Detect which cell encompasses the target text, then output its [x, y] center coordinate. 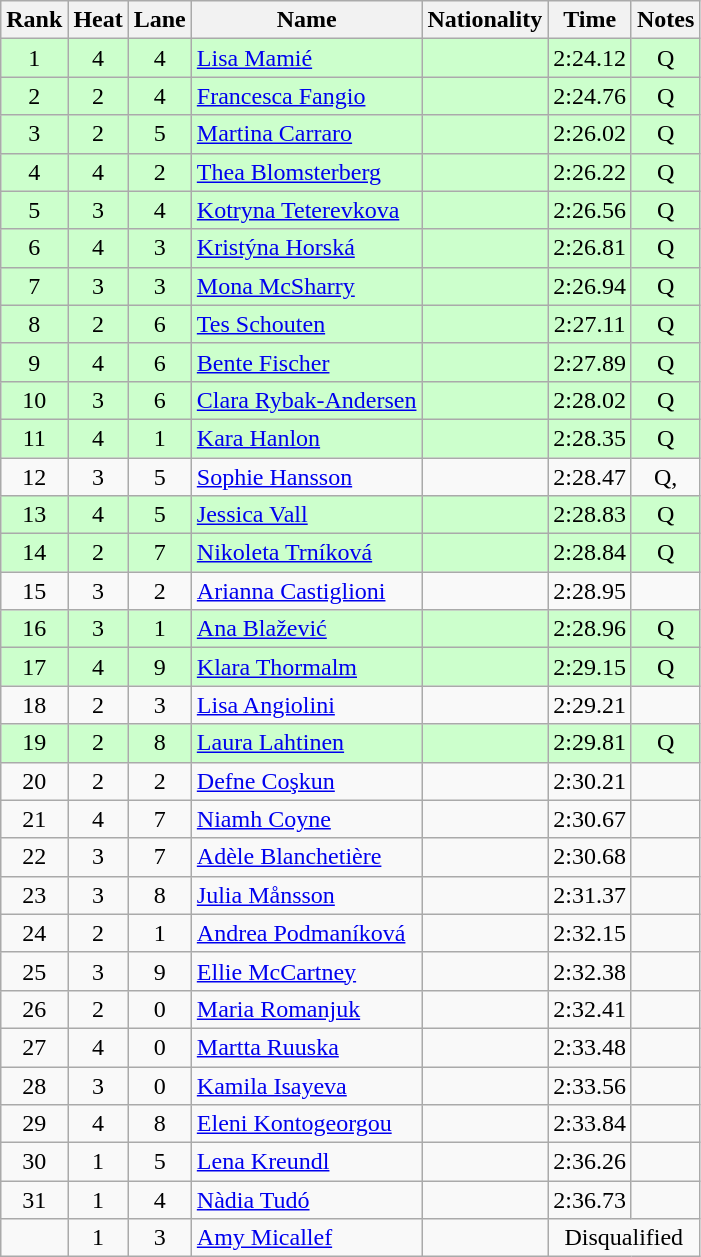
Lisa Angiolini [306, 705]
24 [34, 933]
2:33.84 [590, 1124]
27 [34, 1047]
Q, [665, 477]
Lane [160, 20]
Jessica Vall [306, 515]
Nàdia Tudó [306, 1200]
Mona McSharry [306, 286]
30 [34, 1162]
19 [34, 743]
Rank [34, 20]
Lena Kreundl [306, 1162]
2:32.41 [590, 1009]
21 [34, 819]
Kristýna Horská [306, 248]
29 [34, 1124]
2:32.38 [590, 971]
31 [34, 1200]
Eleni Kontogeorgou [306, 1124]
25 [34, 971]
2:28.95 [590, 591]
2:29.15 [590, 667]
2:26.02 [590, 134]
Arianna Castiglioni [306, 591]
23 [34, 895]
2:28.83 [590, 515]
2:27.89 [590, 362]
Clara Rybak-Andersen [306, 400]
Heat [98, 20]
2:30.67 [590, 819]
11 [34, 438]
Time [590, 20]
Disqualified [624, 1238]
Amy Micallef [306, 1238]
2:28.84 [590, 553]
Francesca Fangio [306, 96]
Kara Hanlon [306, 438]
28 [34, 1085]
Sophie Hansson [306, 477]
2:26.22 [590, 172]
Name [306, 20]
Thea Blomsterberg [306, 172]
2:33.56 [590, 1085]
2:31.37 [590, 895]
Ellie McCartney [306, 971]
Martta Ruuska [306, 1047]
Kotryna Teterevkova [306, 210]
Laura Lahtinen [306, 743]
2:26.81 [590, 248]
2:24.12 [590, 58]
2:28.96 [590, 629]
15 [34, 591]
2:29.81 [590, 743]
2:24.76 [590, 96]
2:26.56 [590, 210]
10 [34, 400]
2:28.47 [590, 477]
Maria Romanjuk [306, 1009]
2:30.68 [590, 857]
2:33.48 [590, 1047]
Adèle Blanchetière [306, 857]
2:28.35 [590, 438]
16 [34, 629]
Andrea Podmaníková [306, 933]
Niamh Coyne [306, 819]
2:26.94 [590, 286]
Julia Månsson [306, 895]
22 [34, 857]
26 [34, 1009]
2:32.15 [590, 933]
2:29.21 [590, 705]
2:27.11 [590, 324]
Kamila Isayeva [306, 1085]
2:36.26 [590, 1162]
17 [34, 667]
Klara Thormalm [306, 667]
18 [34, 705]
2:30.21 [590, 781]
Lisa Mamié [306, 58]
Defne Coşkun [306, 781]
Martina Carraro [306, 134]
Nationality [485, 20]
2:28.02 [590, 400]
20 [34, 781]
Ana Blažević [306, 629]
Tes Schouten [306, 324]
Notes [665, 20]
2:36.73 [590, 1200]
12 [34, 477]
13 [34, 515]
Bente Fischer [306, 362]
Nikoleta Trníková [306, 553]
14 [34, 553]
